For the text-containing cell, return its midpoint in [X, Y] coordinate format. 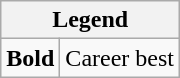
Legend [90, 20]
Bold [30, 58]
Career best [120, 58]
